Search for the cell housing the specified text and yield its (X, Y) center coordinate. 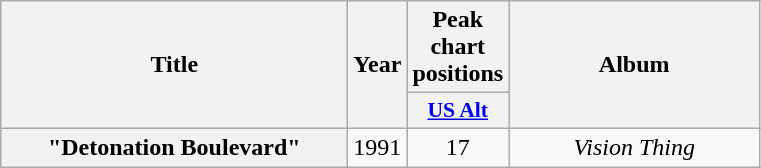
Album (634, 65)
Peak chart positions (458, 47)
1991 (378, 147)
17 (458, 147)
"Detonation Boulevard" (174, 147)
US Alt (458, 111)
Vision Thing (634, 147)
Year (378, 65)
Title (174, 65)
